From the cell containing the given text, extract its center point as (X, Y) coordinate. 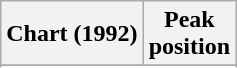
Peakposition (189, 34)
Chart (1992) (72, 34)
